Return the [x, y] coordinate for the center point of the cell that contains the specified text.  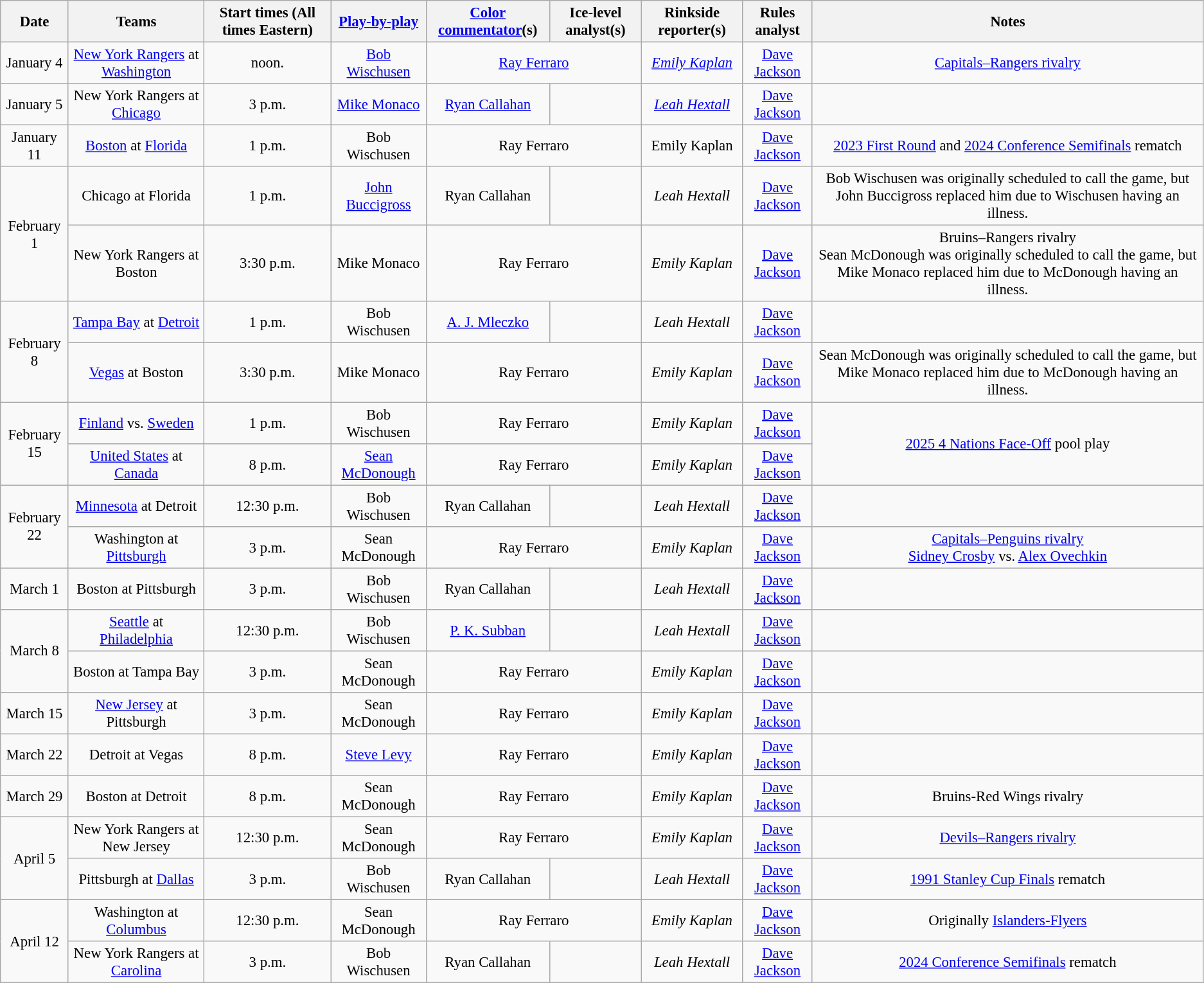
March 15 [35, 713]
Pittsburgh at Dallas [136, 879]
Notes [1007, 22]
Rinkside reporter(s) [691, 22]
United States at Canada [136, 464]
Start times (All times Eastern) [267, 22]
Sean McDonough was originally scheduled to call the game, but Mike Monaco replaced him due to McDonough having an illness. [1007, 373]
Teams [136, 22]
2024 Conference Semifinals rematch [1007, 962]
Bruins-Red Wings rivalry [1007, 797]
Vegas at Boston [136, 373]
Seattle at Philadelphia [136, 631]
New York Rangers at Boston [136, 263]
February 15 [35, 443]
February 8 [35, 352]
March 29 [35, 797]
New York Rangers at Carolina [136, 962]
2025 4 Nations Face-Off pool play [1007, 443]
P. K. Subban [488, 631]
March 8 [35, 651]
Boston at Pittsburgh [136, 589]
New Jersey at Pittsburgh [136, 713]
Bruins–Rangers rivalrySean McDonough was originally scheduled to call the game, but Mike Monaco replaced him due to McDonough having an illness. [1007, 263]
Boston at Detroit [136, 797]
2023 First Round and 2024 Conference Semifinals rematch [1007, 146]
A. J. Mleczko [488, 323]
Finland vs. Sweden [136, 423]
Capitals–Penguins rivalrySidney Crosby vs. Alex Ovechkin [1007, 547]
Steve Levy [378, 754]
March 22 [35, 754]
John Buccigross [378, 196]
January 11 [35, 146]
Bob Wischusen was originally scheduled to call the game, but John Buccigross replaced him due to Wischusen having an illness. [1007, 196]
Boston at Florida [136, 146]
New York Rangers at New Jersey [136, 838]
New York Rangers at Chicago [136, 104]
Play-by-play [378, 22]
January 4 [35, 63]
noon. [267, 63]
February 22 [35, 527]
January 5 [35, 104]
Devils–Rangers rivalry [1007, 838]
April 5 [35, 858]
Date [35, 22]
February 1 [35, 234]
1991 Stanley Cup Finals rematch [1007, 879]
Ice-level analyst(s) [595, 22]
Rules analyst [777, 22]
Minnesota at Detroit [136, 506]
Chicago at Florida [136, 196]
Boston at Tampa Bay [136, 672]
Detroit at Vegas [136, 754]
Tampa Bay at Detroit [136, 323]
Capitals–Rangers rivalry [1007, 63]
Washington at Columbus [136, 921]
March 1 [35, 589]
Washington at Pittsburgh [136, 547]
Originally Islanders-Flyers [1007, 921]
New York Rangers at Washington [136, 63]
April 12 [35, 942]
Color commentator(s) [488, 22]
